Search for the cell housing the specified text and yield its (X, Y) center coordinate. 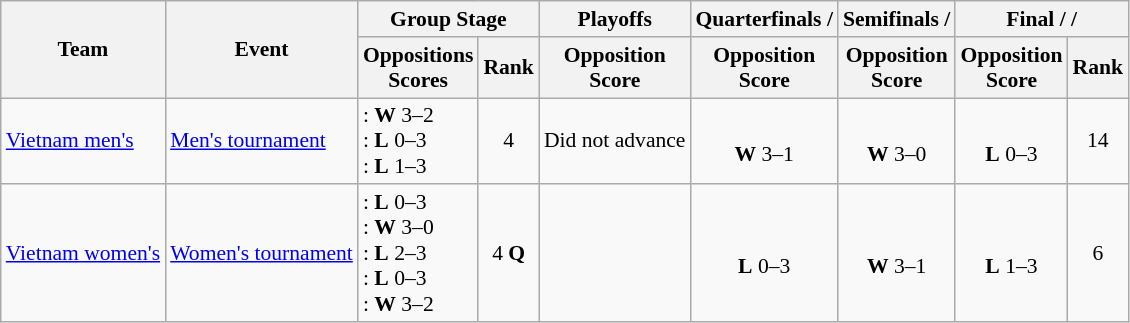
4 (508, 142)
Semifinals / (896, 19)
4 Q (508, 254)
Final / / (1042, 19)
W 3–0 (896, 142)
Did not advance (615, 142)
Men's tournament (262, 142)
Vietnam women's (83, 254)
L 1–3 (1011, 254)
6 (1098, 254)
: L 0–3: W 3–0: L 2–3: L 0–3: W 3–2 (418, 254)
Vietnam men's (83, 142)
Women's tournament (262, 254)
Playoffs (615, 19)
: W 3–2: L 0–3: L 1–3 (418, 142)
OppositionsScores (418, 68)
Quarterfinals / (764, 19)
Event (262, 50)
14 (1098, 142)
Team (83, 50)
Group Stage (448, 19)
